Determine the [x, y] coordinate at the center of the cell enclosing the given text.  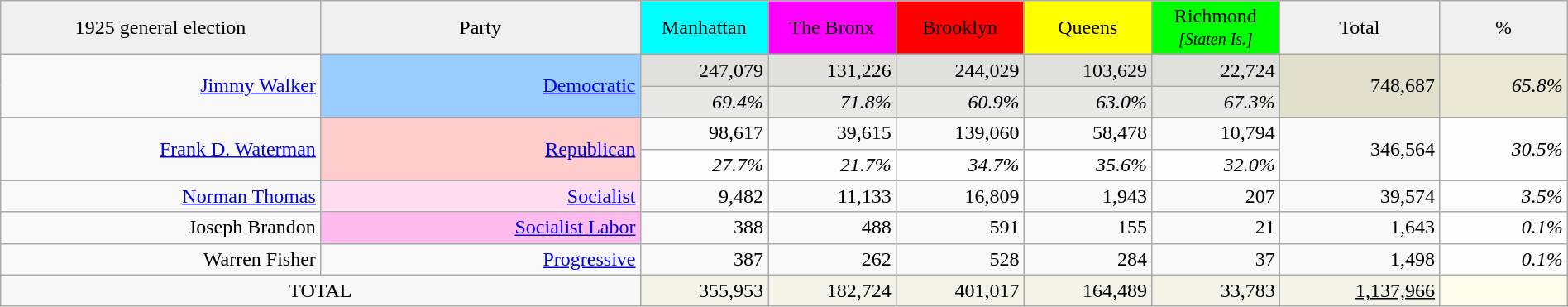
Norman Thomas [160, 196]
Queens [1088, 28]
387 [705, 259]
10,794 [1216, 133]
Frank D. Waterman [160, 149]
11,133 [832, 196]
1,943 [1088, 196]
33,783 [1216, 290]
1,643 [1360, 228]
65.8% [1503, 86]
60.9% [959, 102]
591 [959, 228]
748,687 [1360, 86]
Richmond [Staten Is.] [1216, 28]
Progressive [480, 259]
528 [959, 259]
Brooklyn [959, 28]
1,137,966 [1360, 290]
98,617 [705, 133]
3.5% [1503, 196]
67.3% [1216, 102]
207 [1216, 196]
39,615 [832, 133]
Manhattan [705, 28]
TOTAL [321, 290]
21 [1216, 228]
Socialist Labor [480, 228]
1925 general election [160, 28]
Democratic [480, 86]
69.4% [705, 102]
% [1503, 28]
Socialist [480, 196]
1,498 [1360, 259]
34.7% [959, 165]
58,478 [1088, 133]
9,482 [705, 196]
27.7% [705, 165]
63.0% [1088, 102]
16,809 [959, 196]
The Bronx [832, 28]
488 [832, 228]
355,953 [705, 290]
401,017 [959, 290]
262 [832, 259]
244,029 [959, 70]
103,629 [1088, 70]
155 [1088, 228]
164,489 [1088, 290]
22,724 [1216, 70]
247,079 [705, 70]
Party [480, 28]
139,060 [959, 133]
21.7% [832, 165]
Jimmy Walker [160, 86]
30.5% [1503, 149]
284 [1088, 259]
35.6% [1088, 165]
131,226 [832, 70]
346,564 [1360, 149]
37 [1216, 259]
388 [705, 228]
71.8% [832, 102]
Warren Fisher [160, 259]
Total [1360, 28]
Joseph Brandon [160, 228]
182,724 [832, 290]
32.0% [1216, 165]
39,574 [1360, 196]
Republican [480, 149]
